Locate the cell with the specified text and output its (x, y) center coordinate. 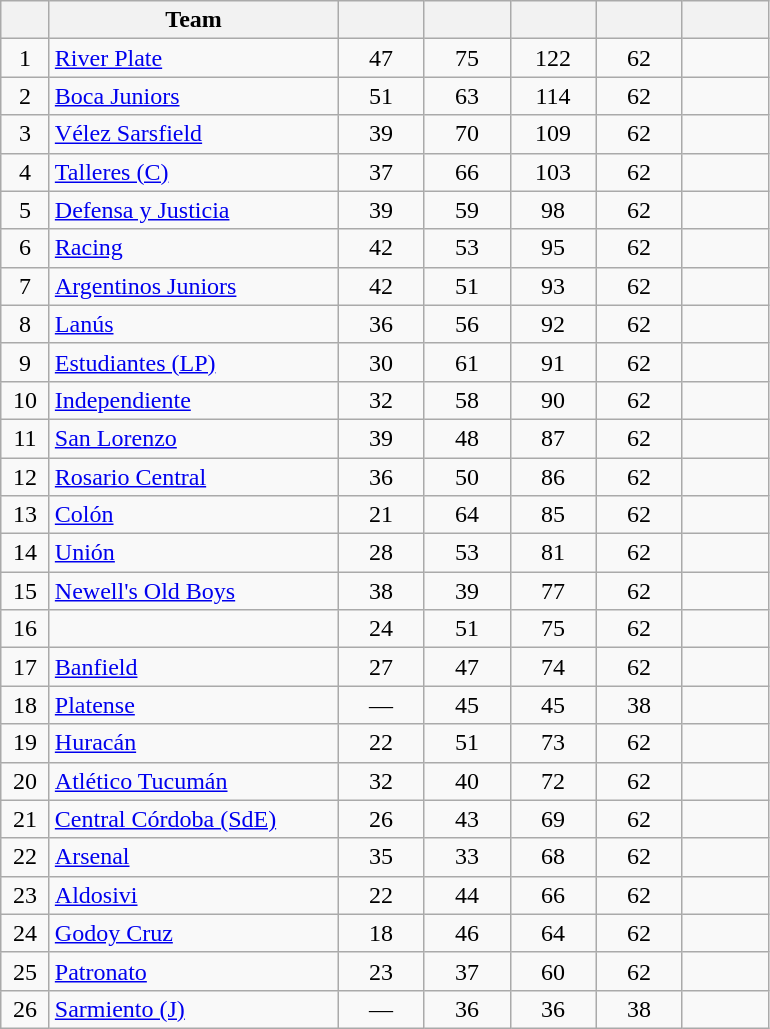
9 (26, 362)
Independiente (194, 400)
6 (26, 248)
17 (26, 667)
2 (26, 96)
Central Córdoba (SdE) (194, 819)
87 (553, 438)
Banfield (194, 667)
95 (553, 248)
Huracán (194, 743)
Talleres (C) (194, 172)
70 (467, 134)
20 (26, 781)
4 (26, 172)
15 (26, 591)
25 (26, 971)
14 (26, 553)
63 (467, 96)
59 (467, 210)
Unión (194, 553)
86 (553, 477)
92 (553, 324)
12 (26, 477)
50 (467, 477)
Sarmiento (J) (194, 1009)
13 (26, 515)
Team (194, 20)
91 (553, 362)
11 (26, 438)
122 (553, 58)
58 (467, 400)
85 (553, 515)
98 (553, 210)
River Plate (194, 58)
81 (553, 553)
8 (26, 324)
27 (381, 667)
San Lorenzo (194, 438)
16 (26, 629)
Vélez Sarsfield (194, 134)
61 (467, 362)
19 (26, 743)
Boca Juniors (194, 96)
28 (381, 553)
Atlético Tucumán (194, 781)
Colón (194, 515)
Defensa y Justicia (194, 210)
Patronato (194, 971)
3 (26, 134)
90 (553, 400)
46 (467, 933)
1 (26, 58)
Arsenal (194, 857)
33 (467, 857)
72 (553, 781)
Argentinos Juniors (194, 286)
7 (26, 286)
68 (553, 857)
56 (467, 324)
30 (381, 362)
43 (467, 819)
Racing (194, 248)
Godoy Cruz (194, 933)
69 (553, 819)
40 (467, 781)
44 (467, 895)
114 (553, 96)
5 (26, 210)
Aldosivi (194, 895)
10 (26, 400)
74 (553, 667)
73 (553, 743)
77 (553, 591)
48 (467, 438)
Lanús (194, 324)
Rosario Central (194, 477)
93 (553, 286)
Newell's Old Boys (194, 591)
103 (553, 172)
60 (553, 971)
35 (381, 857)
Estudiantes (LP) (194, 362)
Platense (194, 705)
109 (553, 134)
